Search for the cell housing the specified text and yield its (x, y) center coordinate. 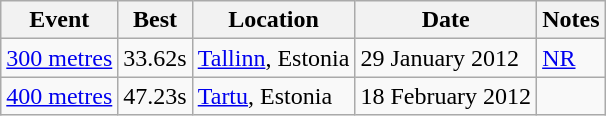
33.62s (155, 58)
Tallinn, Estonia (274, 58)
400 metres (60, 96)
Event (60, 20)
Date (446, 20)
300 metres (60, 58)
NR (571, 58)
Best (155, 20)
29 January 2012 (446, 58)
Notes (571, 20)
Location (274, 20)
47.23s (155, 96)
Tartu, Estonia (274, 96)
18 February 2012 (446, 96)
